Scan for the cell matching the given text and deliver its (x, y) coordinate at center. 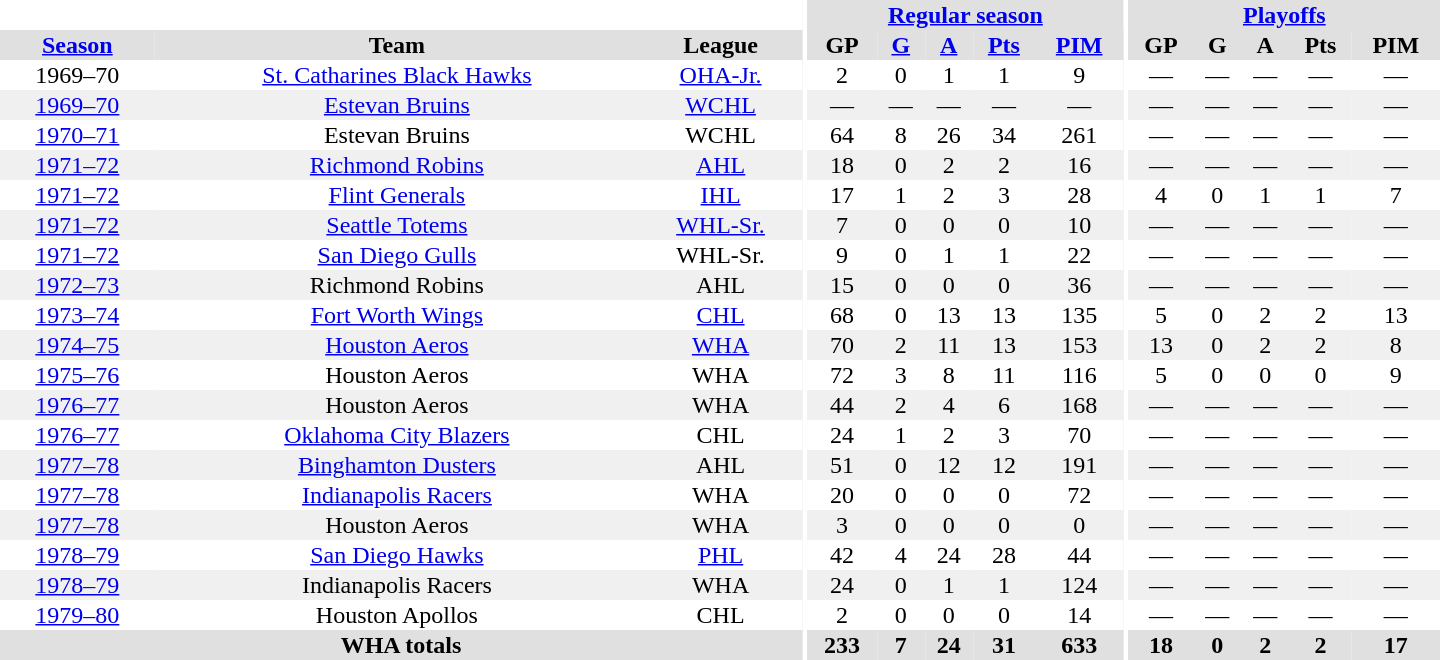
36 (1079, 285)
14 (1079, 615)
WHA totals (401, 645)
15 (842, 285)
San Diego Hawks (397, 555)
1975–76 (78, 375)
26 (949, 135)
1972–73 (78, 285)
Oklahoma City Blazers (397, 435)
Flint Generals (397, 195)
League (720, 45)
261 (1079, 135)
Houston Apollos (397, 615)
633 (1079, 645)
10 (1079, 225)
153 (1079, 345)
168 (1079, 405)
Team (397, 45)
Seattle Totems (397, 225)
Regular season (965, 15)
Season (78, 45)
San Diego Gulls (397, 255)
22 (1079, 255)
OHA-Jr. (720, 75)
6 (1004, 405)
1970–71 (78, 135)
IHL (720, 195)
St. Catharines Black Hawks (397, 75)
68 (842, 315)
64 (842, 135)
51 (842, 465)
Fort Worth Wings (397, 315)
Playoffs (1284, 15)
PHL (720, 555)
191 (1079, 465)
1979–80 (78, 615)
1973–74 (78, 315)
42 (842, 555)
20 (842, 495)
124 (1079, 585)
1974–75 (78, 345)
135 (1079, 315)
31 (1004, 645)
233 (842, 645)
16 (1079, 165)
34 (1004, 135)
116 (1079, 375)
Binghamton Dusters (397, 465)
